Pinpoint the cell where the given text exists, returning its (x, y) midpoint coordinate. 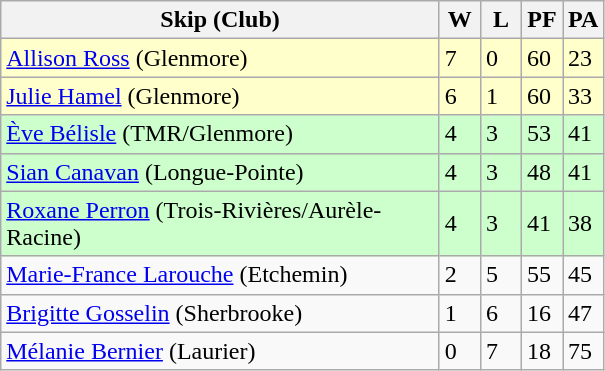
Allison Ross (Glenmore) (220, 58)
33 (582, 96)
PA (582, 20)
18 (542, 351)
23 (582, 58)
Mélanie Bernier (Laurier) (220, 351)
48 (542, 172)
L (500, 20)
Skip (Club) (220, 20)
W (460, 20)
2 (460, 275)
Julie Hamel (Glenmore) (220, 96)
Marie-France Larouche (Etchemin) (220, 275)
PF (542, 20)
53 (542, 134)
16 (542, 313)
Roxane Perron (Trois-Rivières/Aurèle-Racine) (220, 224)
Sian Canavan (Longue-Pointe) (220, 172)
Ève Bélisle (TMR/Glenmore) (220, 134)
47 (582, 313)
45 (582, 275)
75 (582, 351)
38 (582, 224)
Brigitte Gosselin (Sherbrooke) (220, 313)
55 (542, 275)
5 (500, 275)
